Extract the (X, Y) coordinate from the center of the cell holding the provided text.  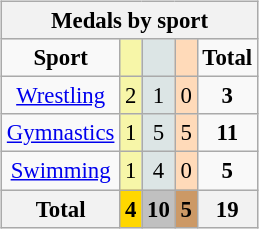
Swimming (61, 171)
Wrestling (61, 96)
10 (158, 209)
11 (227, 133)
3 (227, 96)
2 (131, 96)
19 (227, 209)
Medals by sport (130, 21)
Gymnastics (61, 133)
Sport (61, 58)
